Find where the given text appears and provide that cell's center as (x, y) coordinate. 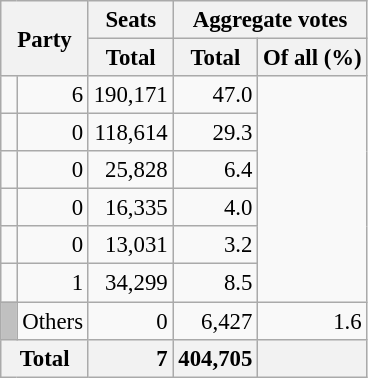
29.3 (216, 133)
7 (130, 358)
1 (52, 283)
6,427 (216, 321)
6 (52, 95)
34,299 (130, 283)
Of all (%) (312, 58)
118,614 (130, 133)
1.6 (312, 321)
Others (52, 321)
404,705 (216, 358)
4.0 (216, 208)
25,828 (130, 170)
Seats (130, 20)
8.5 (216, 283)
Aggregate votes (270, 20)
Party (45, 38)
3.2 (216, 245)
13,031 (130, 245)
190,171 (130, 95)
6.4 (216, 170)
47.0 (216, 95)
16,335 (130, 208)
